Extract the (X, Y) coordinate from the center of the cell holding the provided text.  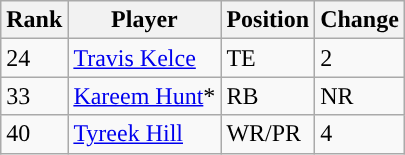
Player (144, 20)
Rank (34, 20)
Kareem Hunt* (144, 96)
33 (34, 96)
TE (268, 58)
NR (360, 96)
WR/PR (268, 134)
4 (360, 134)
Tyreek Hill (144, 134)
Position (268, 20)
Travis Kelce (144, 58)
Change (360, 20)
24 (34, 58)
40 (34, 134)
2 (360, 58)
RB (268, 96)
